Pinpoint the cell where the given text exists, returning its [X, Y] midpoint coordinate. 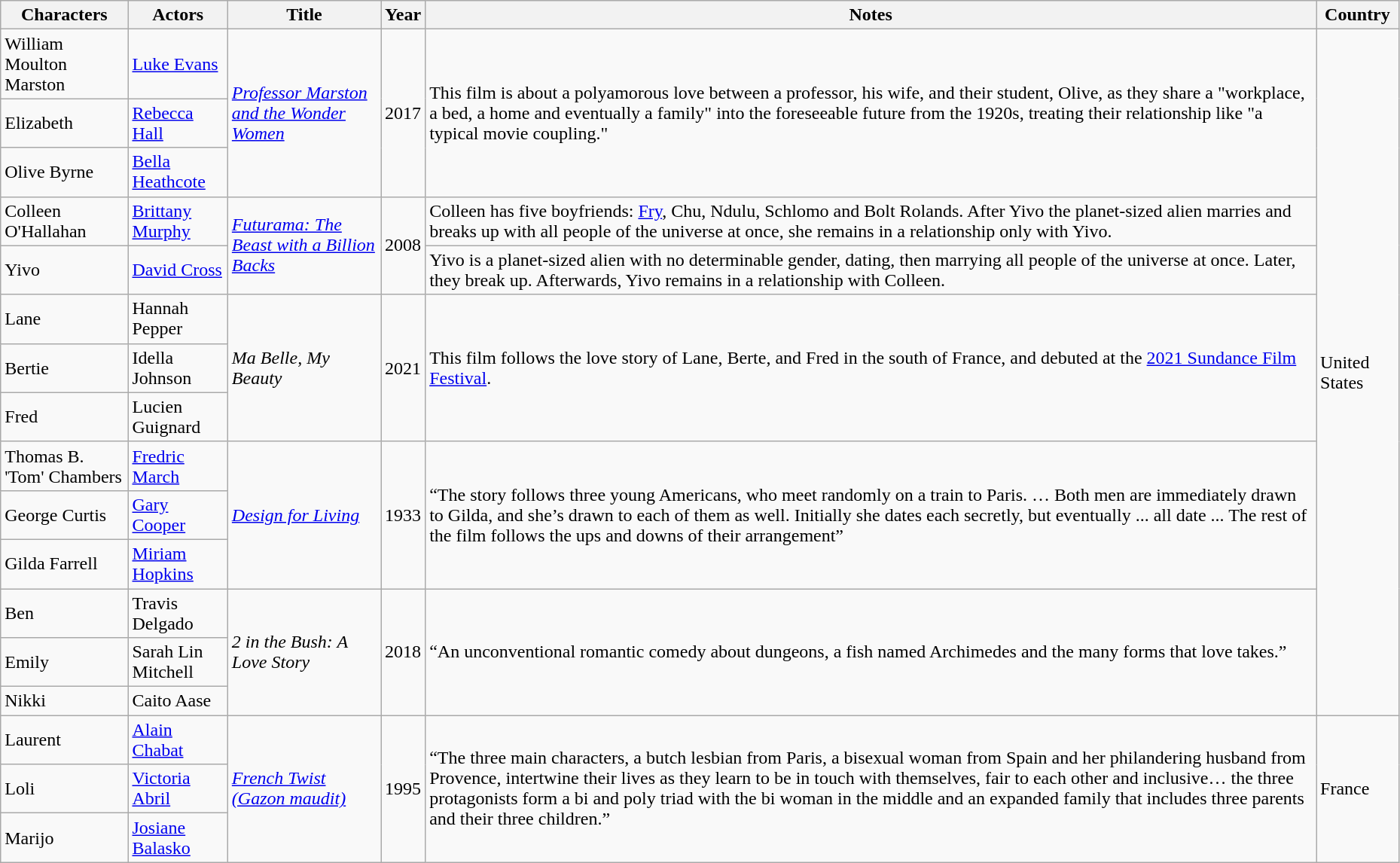
Bella Heathcote [178, 172]
William Moulton Marston [65, 64]
Gary Cooper [178, 515]
This film follows the love story of Lane, Berte, and Fred in the south of France, and debuted at the 2021 Sundance Film Festival. [871, 367]
Sarah Lin Mitchell [178, 663]
Colleen O'Hallahan [65, 221]
Title [304, 15]
Josiane Balasko [178, 837]
Actors [178, 15]
Marijo [65, 837]
“An unconventional romantic comedy about dungeons, a fish named Archimedes and the many forms that love takes.” [871, 652]
Luke Evans [178, 64]
2008 [404, 245]
Rebecca Hall [178, 124]
1933 [404, 515]
Notes [871, 15]
2021 [404, 367]
2018 [404, 652]
George Curtis [65, 515]
David Cross [178, 270]
United States [1358, 372]
Bertie [65, 367]
Lucien Guignard [178, 417]
Caito Aase [178, 701]
Olive Byrne [65, 172]
Victoria Abril [178, 789]
Laurent [65, 739]
Loli [65, 789]
Miriam Hopkins [178, 563]
Lane [65, 319]
Travis Delgado [178, 613]
Country [1358, 15]
Characters [65, 15]
Futurama: The Beast with a Billion Backs [304, 245]
Yivo [65, 270]
Professor Marston and the Wonder Women [304, 113]
1995 [404, 789]
Thomas B. 'Tom' Chambers [65, 465]
Alain Chabat [178, 739]
Brittany Murphy [178, 221]
Fred [65, 417]
Ma Belle, My Beauty [304, 367]
Ben [65, 613]
France [1358, 789]
2017 [404, 113]
Fredric March [178, 465]
Elizabeth [65, 124]
French Twist (Gazon maudit) [304, 789]
Year [404, 15]
Idella Johnson [178, 367]
Emily [65, 663]
Gilda Farrell [65, 563]
2 in the Bush: A Love Story [304, 652]
Nikki [65, 701]
Design for Living [304, 515]
Hannah Pepper [178, 319]
